Extract the (X, Y) coordinate from the center of the cell holding the provided text.  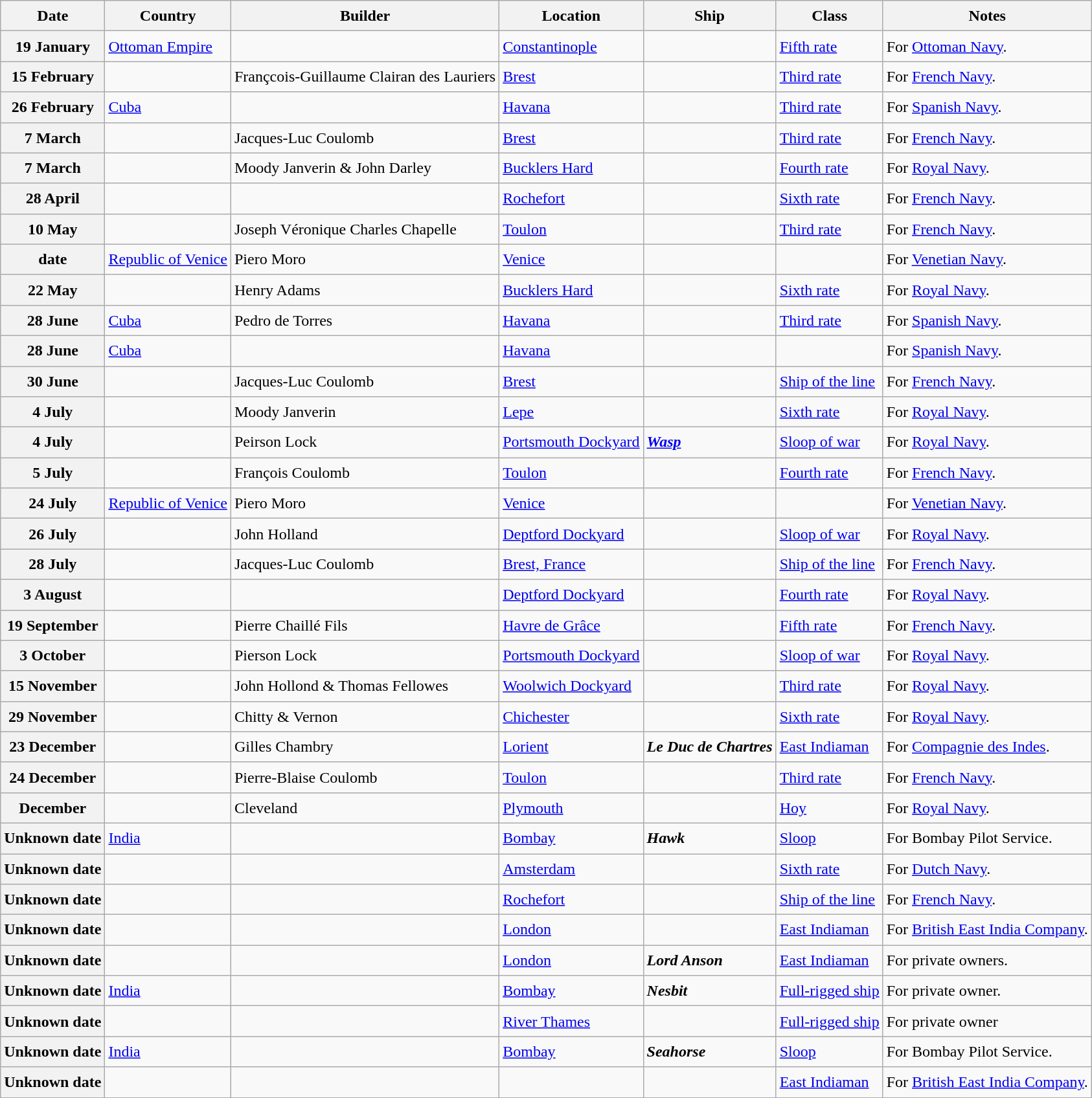
26 July (53, 533)
Plymouth (571, 808)
24 July (53, 504)
Lepe (571, 412)
For Dutch Navy. (987, 869)
10 May (53, 229)
Henry Adams (365, 290)
Builder (365, 16)
Gilles Chambry (365, 747)
For private owner. (987, 991)
Lord Anson (710, 961)
Constantinople (571, 47)
Class (829, 16)
15 February (53, 76)
3 October (53, 655)
Pierre-Blaise Coulomb (365, 777)
19 September (53, 625)
John Holland (365, 533)
30 June (53, 382)
Chitty & Vernon (365, 716)
Ottoman Empire (168, 47)
23 December (53, 747)
François Coulomb (365, 473)
Moody Janverin & John Darley (365, 168)
Pierson Lock (365, 655)
24 December (53, 777)
5 July (53, 473)
Notes (987, 16)
Brest, France (571, 565)
Date (53, 16)
Pierre Chaillé Fils (365, 625)
For Ottoman Navy. (987, 47)
19 January (53, 47)
Nesbit (710, 991)
Woolwich Dockyard (571, 686)
3 August (53, 594)
Cleveland (365, 808)
Hawk (710, 838)
Country (168, 16)
For Compagnie des Indes. (987, 747)
Pedro de Torres (365, 320)
Lorient (571, 747)
date (53, 259)
29 November (53, 716)
Havre de Grâce (571, 625)
28 July (53, 565)
Ship (710, 16)
John Hollond & Thomas Fellowes (365, 686)
Peirson Lock (365, 443)
15 November (53, 686)
For private owner (987, 1022)
Chichester (571, 716)
Wasp (710, 443)
28 April (53, 198)
Location (571, 16)
River Thames (571, 1022)
26 February (53, 107)
For private owners. (987, 961)
Seahorse (710, 1051)
Moody Janverin (365, 412)
Joseph Véronique Charles Chapelle (365, 229)
Le Duc de Chartres (710, 747)
December (53, 808)
Hoy (829, 808)
22 May (53, 290)
Françcois-Guillaume Clairan des Lauriers (365, 76)
Amsterdam (571, 869)
